Output the [x, y] coordinate of the center of the cell containing the given text.  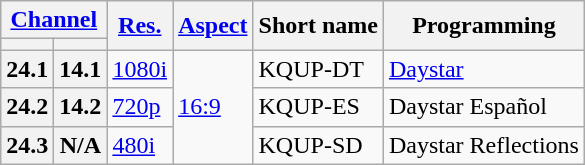
16:9 [213, 107]
Res. [140, 26]
Channel [54, 20]
KQUP-SD [318, 145]
480i [140, 145]
KQUP-ES [318, 107]
Aspect [213, 26]
14.2 [80, 107]
N/A [80, 145]
Short name [318, 26]
14.1 [80, 69]
1080i [140, 69]
24.3 [28, 145]
24.2 [28, 107]
Daystar Reflections [484, 145]
Daystar [484, 69]
Programming [484, 26]
24.1 [28, 69]
Daystar Español [484, 107]
KQUP-DT [318, 69]
720p [140, 107]
